For the text-containing cell, return its midpoint in [x, y] coordinate format. 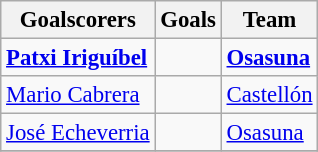
Team [270, 20]
Castellón [270, 95]
Patxi Iriguíbel [78, 58]
Goalscorers [78, 20]
Goals [188, 20]
Mario Cabrera [78, 95]
José Echeverria [78, 133]
